Capture the cell that displays the provided text and extract its (x, y) central coordinate. 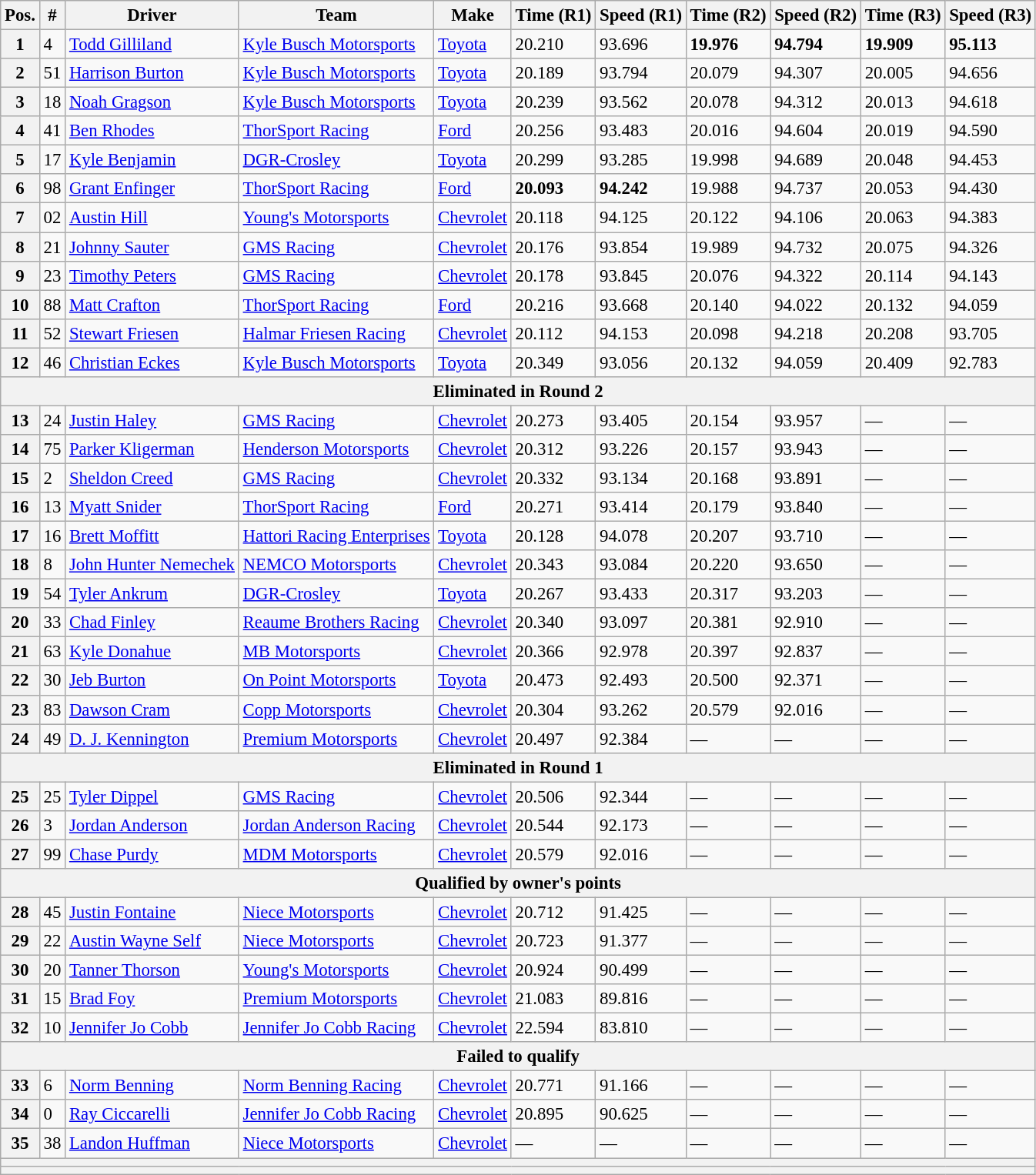
93.845 (641, 275)
Jeb Burton (152, 681)
5 (20, 160)
Christian Eckes (152, 362)
20.473 (553, 681)
49 (52, 739)
Time (R2) (728, 15)
Team (336, 15)
Grant Enfinger (152, 189)
22.594 (553, 1028)
Norm Benning Racing (336, 1086)
Myatt Snider (152, 507)
20.544 (553, 826)
93.650 (816, 565)
20.118 (553, 218)
20.343 (553, 565)
93.562 (641, 102)
20.397 (728, 652)
7 (20, 218)
93.262 (641, 709)
93.433 (641, 594)
94.794 (816, 45)
88 (52, 305)
19.976 (728, 45)
75 (52, 449)
94.106 (816, 218)
Parker Kligerman (152, 449)
20.271 (553, 507)
94.656 (991, 73)
20.128 (553, 536)
20.063 (903, 218)
91.425 (641, 912)
Henderson Motorsports (336, 449)
93.840 (816, 507)
Austin Wayne Self (152, 941)
92.978 (641, 652)
20.216 (553, 305)
90.625 (641, 1115)
19.989 (728, 247)
1 (20, 45)
20.304 (553, 709)
Landon Huffman (152, 1143)
99 (52, 854)
94.022 (816, 305)
63 (52, 652)
20.210 (553, 45)
Kyle Benjamin (152, 160)
20.140 (728, 305)
Sheldon Creed (152, 478)
91.166 (641, 1086)
92.384 (641, 739)
Eliminated in Round 1 (519, 767)
93.056 (641, 362)
Copp Motorsports (336, 709)
95.113 (991, 45)
Justin Fontaine (152, 912)
Jennifer Jo Cobb (152, 1028)
92.344 (641, 796)
20.019 (903, 131)
Hattori Racing Enterprises (336, 536)
Justin Haley (152, 420)
19.988 (728, 189)
46 (52, 362)
91.377 (641, 941)
20.273 (553, 420)
20.381 (728, 623)
# (52, 15)
20.093 (553, 189)
20.048 (903, 160)
20.924 (553, 970)
Brad Foy (152, 999)
93.891 (816, 478)
Time (R1) (553, 15)
31 (20, 999)
93.097 (641, 623)
Timothy Peters (152, 275)
94.590 (991, 131)
02 (52, 218)
Halmar Friesen Racing (336, 333)
92.371 (816, 681)
94.689 (816, 160)
Failed to qualify (519, 1056)
Noah Gragson (152, 102)
Tyler Dippel (152, 796)
93.414 (641, 507)
94.218 (816, 333)
Ray Ciccarelli (152, 1115)
Qualified by owner's points (519, 883)
93.226 (641, 449)
94.430 (991, 189)
20.179 (728, 507)
93.943 (816, 449)
Johnny Sauter (152, 247)
34 (20, 1115)
Chase Purdy (152, 854)
35 (20, 1143)
Pos. (20, 15)
94.732 (816, 247)
Austin Hill (152, 218)
83.810 (641, 1028)
54 (52, 594)
94.307 (816, 73)
Brett Moffitt (152, 536)
12 (20, 362)
Speed (R3) (991, 15)
92.493 (641, 681)
Dawson Cram (152, 709)
93.285 (641, 160)
20.771 (553, 1086)
D. J. Kennington (152, 739)
20.122 (728, 218)
20.075 (903, 247)
94.326 (991, 247)
Jordan Anderson Racing (336, 826)
93.203 (816, 594)
20.256 (553, 131)
20.154 (728, 420)
51 (52, 73)
92.783 (991, 362)
21.083 (553, 999)
28 (20, 912)
94.312 (816, 102)
Kyle Donahue (152, 652)
94.322 (816, 275)
20.340 (553, 623)
93.705 (991, 333)
Harrison Burton (152, 73)
94.604 (816, 131)
20.157 (728, 449)
14 (20, 449)
93.696 (641, 45)
27 (20, 854)
20.053 (903, 189)
9 (20, 275)
93.134 (641, 478)
Eliminated in Round 2 (519, 392)
83 (52, 709)
20.112 (553, 333)
90.499 (641, 970)
Make (473, 15)
29 (20, 941)
Reaume Brothers Racing (336, 623)
41 (52, 131)
20.168 (728, 478)
20.078 (728, 102)
Matt Crafton (152, 305)
93.710 (816, 536)
0 (52, 1115)
93.957 (816, 420)
94.078 (641, 536)
92.837 (816, 652)
20.349 (553, 362)
20.500 (728, 681)
20.005 (903, 73)
20.712 (553, 912)
93.405 (641, 420)
20.895 (553, 1115)
94.453 (991, 160)
19 (20, 594)
Time (R3) (903, 15)
94.153 (641, 333)
20.114 (903, 275)
20.239 (553, 102)
Speed (R1) (641, 15)
Stewart Friesen (152, 333)
20.079 (728, 73)
Tyler Ankrum (152, 594)
94.242 (641, 189)
38 (52, 1143)
93.668 (641, 305)
19.909 (903, 45)
20.267 (553, 594)
20.013 (903, 102)
20.317 (728, 594)
20.076 (728, 275)
MDM Motorsports (336, 854)
52 (52, 333)
32 (20, 1028)
MB Motorsports (336, 652)
19.998 (728, 160)
45 (52, 912)
Speed (R2) (816, 15)
Tanner Thorson (152, 970)
20.312 (553, 449)
20.016 (728, 131)
93.854 (641, 247)
Todd Gilliland (152, 45)
20.220 (728, 565)
20.299 (553, 160)
20.176 (553, 247)
20.332 (553, 478)
94.125 (641, 218)
11 (20, 333)
John Hunter Nemechek (152, 565)
Norm Benning (152, 1086)
Driver (152, 15)
20.723 (553, 941)
Jordan Anderson (152, 826)
20.409 (903, 362)
20.497 (553, 739)
94.618 (991, 102)
94.737 (816, 189)
93.084 (641, 565)
20.098 (728, 333)
20.366 (553, 652)
93.483 (641, 131)
89.816 (641, 999)
20.178 (553, 275)
92.910 (816, 623)
94.143 (991, 275)
26 (20, 826)
20.208 (903, 333)
94.383 (991, 218)
Chad Finley (152, 623)
NEMCO Motorsports (336, 565)
93.794 (641, 73)
98 (52, 189)
On Point Motorsports (336, 681)
92.173 (641, 826)
20.189 (553, 73)
Ben Rhodes (152, 131)
20.207 (728, 536)
20.506 (553, 796)
